Pinpoint the cell where the given text exists, returning its [x, y] midpoint coordinate. 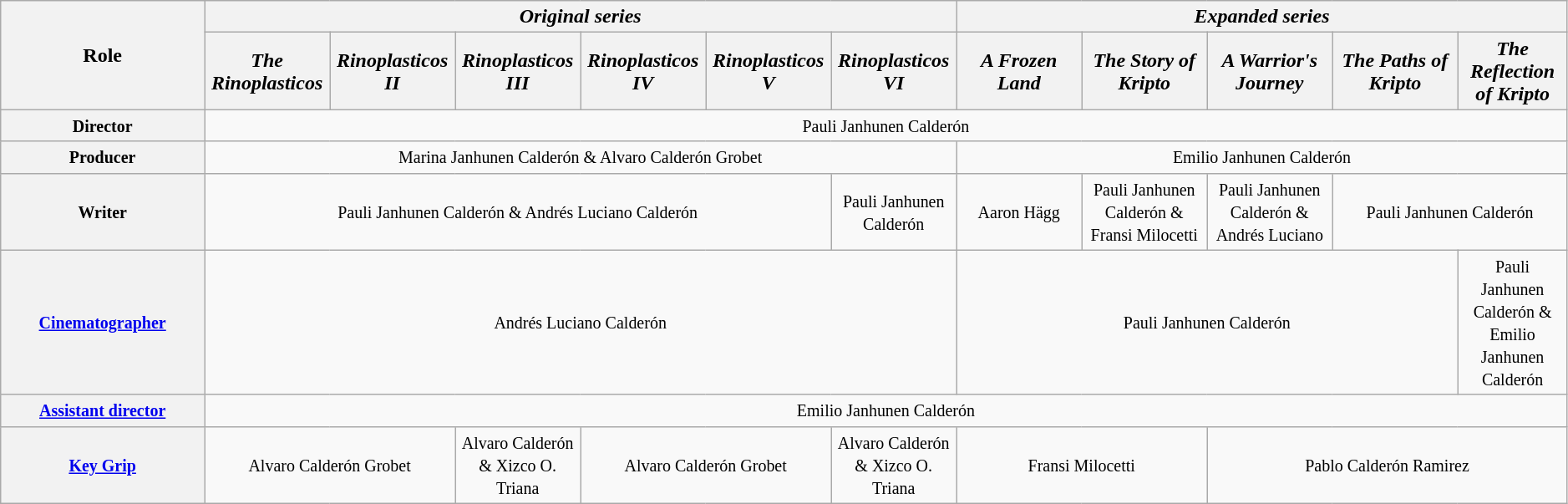
Cinematographer [103, 323]
Pauli Janhunen Calderón & Andrés Luciano Calderón [518, 211]
The Paths of Kripto [1395, 71]
A Frozen Land [1019, 71]
Role [103, 55]
Rinoplasticos II [393, 71]
The Reflection of Kripto [1512, 71]
Producer [103, 157]
Aaron Hägg [1019, 211]
Pablo Calderón Ramirez [1388, 465]
Pauli Janhunen Calderón & Fransi Milocetti [1144, 211]
The Rinoplasticos [267, 71]
Assistant director [103, 410]
Rinoplasticos VI [894, 71]
A Warrior's Journey [1270, 71]
Key Grip [103, 465]
The Story of Kripto [1144, 71]
Rinoplasticos V [769, 71]
Pauli Janhunen Calderón & Emilio Janhunen Calderón [1512, 323]
Expanded series [1262, 17]
Writer [103, 211]
Rinoplasticos III [518, 71]
Marina Janhunen Calderón & Alvaro Calderón Grobet [581, 157]
Director [103, 125]
Fransi Milocetti [1082, 465]
Rinoplasticos IV [643, 71]
Pauli Janhunen Calderón & Andrés Luciano [1270, 211]
Original series [581, 17]
Andrés Luciano Calderón [581, 323]
